From the cell containing the given text, extract its center point as (x, y) coordinate. 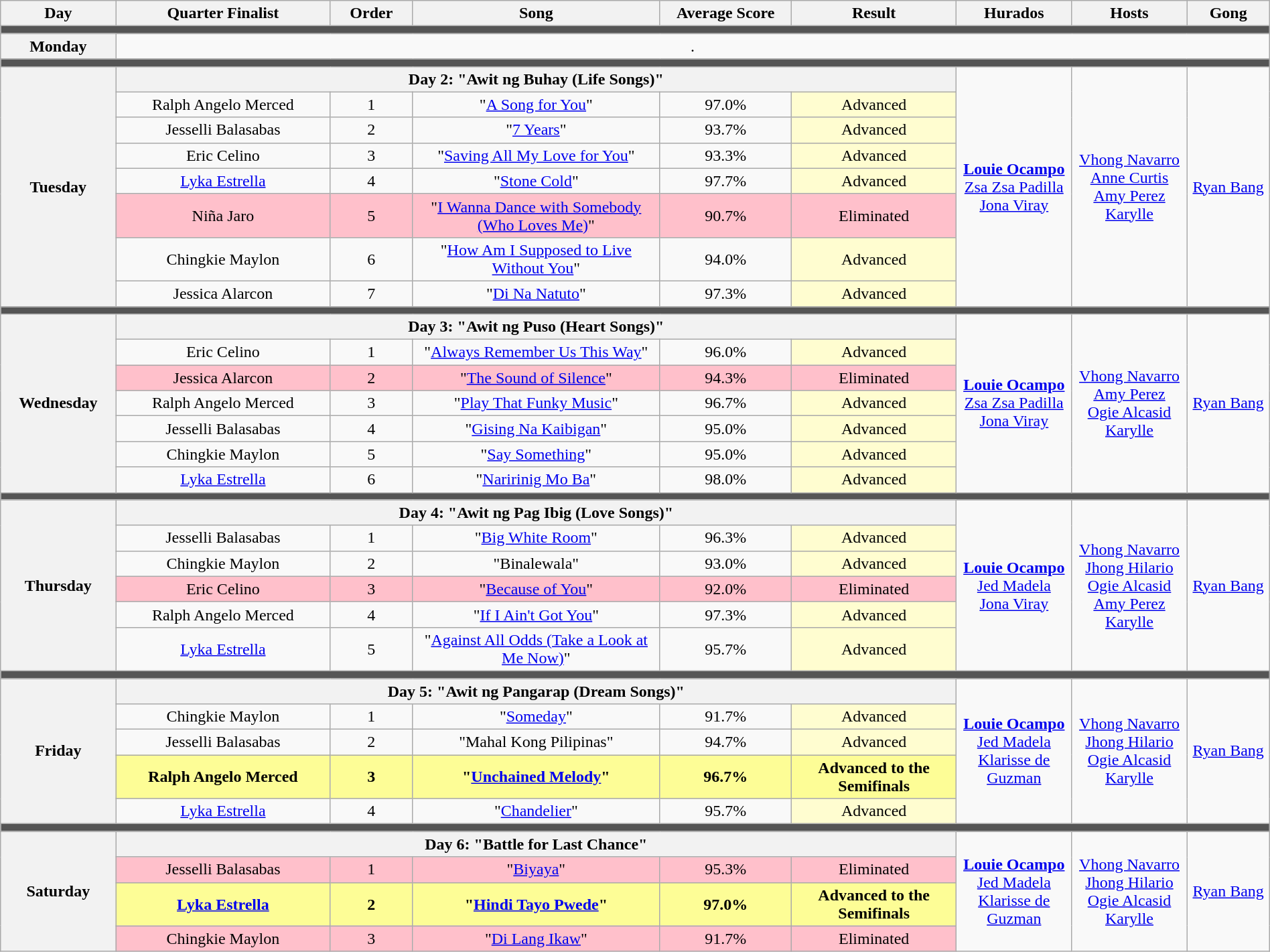
Day 3: "Awit ng Puso (Heart Songs)" (536, 327)
7 (371, 293)
Day 2: "Awit ng Buhay (Life Songs)" (536, 79)
96.0% (726, 352)
"How Am I Supposed to Live Without You" (536, 259)
Vhong NavarroJhong HilarioOgie AlcasidAmy PerezKarylle (1129, 586)
Monday (58, 46)
"Play That Funky Music" (536, 403)
Song (536, 13)
"Stone Cold" (536, 181)
"Naririnig Mo Ba" (536, 480)
Saturday (58, 891)
"Biyaya" (536, 870)
"If I Ain't Got You" (536, 614)
94.0% (726, 259)
90.7% (726, 216)
Niña Jaro (223, 216)
"Saving All My Love for You" (536, 155)
"I Wanna Dance with Somebody (Who Loves Me)" (536, 216)
95.3% (726, 870)
92.0% (726, 589)
Louie OcampoJed MadelaJona Viray (1014, 586)
"Di Na Natuto" (536, 293)
Friday (58, 750)
94.3% (726, 378)
"Say Something" (536, 454)
"A Song for You" (536, 105)
Day 6: "Battle for Last Chance" (536, 844)
"Always Remember Us This Way" (536, 352)
"The Sound of Silence" (536, 378)
Day 5: "Awit ng Pangarap (Dream Songs)" (536, 691)
93.3% (726, 155)
"Mahal Kong Pilipinas" (536, 742)
"Binalewala" (536, 563)
Day (58, 13)
Vhong NavarroAmy PerezOgie AlcasidKarylle (1129, 403)
Vhong NavarroAnne CurtisAmy PerezKarylle (1129, 186)
. (693, 46)
"Against All Odds (Take a Look at Me Now)" (536, 649)
Average Score (726, 13)
"Di Lang Ikaw" (536, 939)
97.7% (726, 181)
96.3% (726, 538)
"Chandelier" (536, 811)
"Big White Room" (536, 538)
98.0% (726, 480)
"Someday" (536, 717)
Day 4: "Awit ng Pag Ibig (Love Songs)" (536, 513)
"7 Years" (536, 130)
Order (371, 13)
Thursday (58, 586)
94.7% (726, 742)
93.7% (726, 130)
Hosts (1129, 13)
"Hindi Tayo Pwede" (536, 904)
Hurados (1014, 13)
"Gising Na Kaibigan" (536, 429)
93.0% (726, 563)
"Because of You" (536, 589)
Gong (1228, 13)
Tuesday (58, 186)
Wednesday (58, 403)
Quarter Finalist (223, 13)
Result (874, 13)
"Unchained Melody" (536, 777)
